Pinpoint the cell where the given text exists, returning its [x, y] midpoint coordinate. 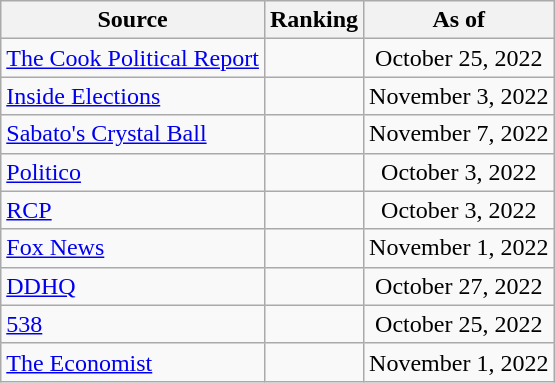
As of [459, 20]
November 7, 2022 [459, 134]
October 27, 2022 [459, 286]
The Cook Political Report [133, 58]
The Economist [133, 362]
DDHQ [133, 286]
538 [133, 324]
Ranking [314, 20]
Politico [133, 172]
Source [133, 20]
Fox News [133, 248]
November 3, 2022 [459, 96]
RCP [133, 210]
Inside Elections [133, 96]
Sabato's Crystal Ball [133, 134]
